Identify which cell holds the provided text, then report its (X, Y) central coordinate. 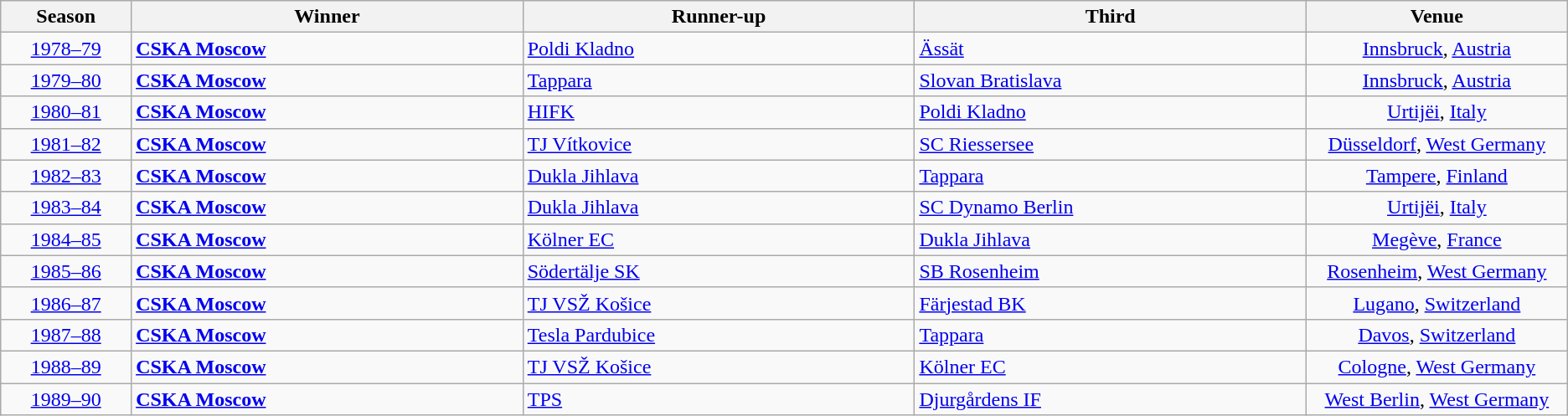
SC Dynamo Berlin (1111, 208)
Ässät (1111, 49)
Rosenheim, West Germany (1436, 271)
Season (66, 17)
1979–80 (66, 80)
1987–88 (66, 335)
1982–83 (66, 176)
Third (1111, 17)
1989–90 (66, 399)
1984–85 (66, 239)
Düsseldorf, West Germany (1436, 144)
Megève, France (1436, 239)
Cologne, West Germany (1436, 367)
Davos, Switzerland (1436, 335)
Södertälje SK (719, 271)
Venue (1436, 17)
SC Riessersee (1111, 144)
1978–79 (66, 49)
HIFK (719, 112)
TPS (719, 399)
SB Rosenheim (1111, 271)
1988–89 (66, 367)
1980–81 (66, 112)
Runner-up (719, 17)
Färjestad BK (1111, 303)
Djurgårdens IF (1111, 399)
Winner (328, 17)
TJ Vítkovice (719, 144)
1985–86 (66, 271)
Tesla Pardubice (719, 335)
1981–82 (66, 144)
West Berlin, West Germany (1436, 399)
1983–84 (66, 208)
1986–87 (66, 303)
Slovan Bratislava (1111, 80)
Tampere, Finland (1436, 176)
Lugano, Switzerland (1436, 303)
